From the cell containing the given text, extract its center point as [x, y] coordinate. 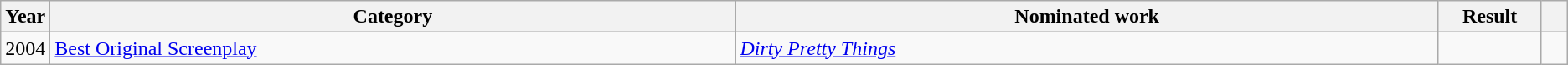
Nominated work [1087, 17]
2004 [25, 48]
Result [1489, 17]
Category [393, 17]
Dirty Pretty Things [1087, 48]
Year [25, 17]
Best Original Screenplay [393, 48]
